Identify which cell holds the provided text, then report its [X, Y] central coordinate. 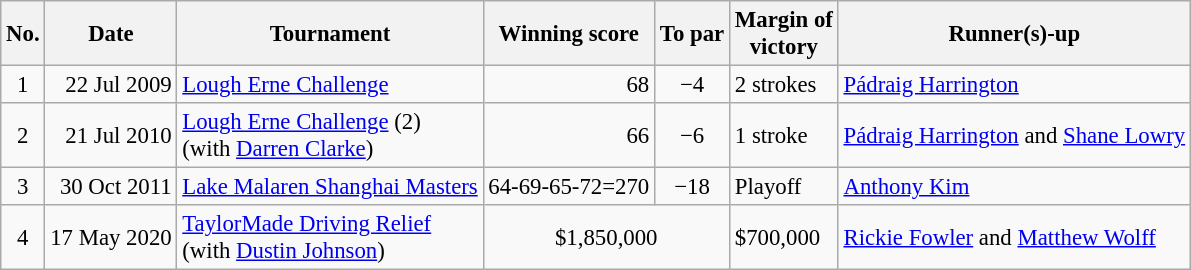
Lake Malaren Shanghai Masters [330, 187]
2 [23, 136]
Winning score [569, 34]
Tournament [330, 34]
Runner(s)-up [1014, 34]
1 [23, 85]
3 [23, 187]
Anthony Kim [1014, 187]
30 Oct 2011 [111, 187]
21 Jul 2010 [111, 136]
Date [111, 34]
Rickie Fowler and Matthew Wolff [1014, 238]
Lough Erne Challenge [330, 85]
68 [569, 85]
Lough Erne Challenge (2)(with Darren Clarke) [330, 136]
−18 [692, 187]
$700,000 [784, 238]
Pádraig Harrington [1014, 85]
17 May 2020 [111, 238]
Margin ofvictory [784, 34]
2 strokes [784, 85]
1 stroke [784, 136]
−4 [692, 85]
22 Jul 2009 [111, 85]
$1,850,000 [606, 238]
4 [23, 238]
TaylorMade Driving Relief(with Dustin Johnson) [330, 238]
66 [569, 136]
To par [692, 34]
No. [23, 34]
−6 [692, 136]
Pádraig Harrington and Shane Lowry [1014, 136]
64-69-65-72=270 [569, 187]
Playoff [784, 187]
